Output the (x, y) coordinate of the center of the cell containing the given text.  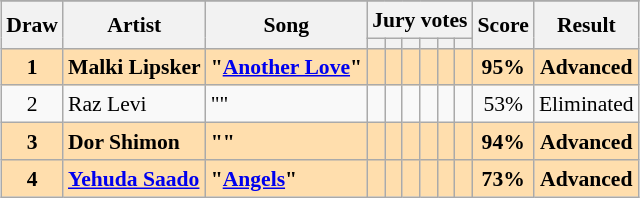
Raz Levi (134, 104)
2 (32, 104)
Jury votes (420, 20)
Song (286, 24)
4 (32, 178)
1 (32, 66)
Eliminated (586, 104)
Yehuda Saado (134, 178)
Draw (32, 24)
53% (504, 104)
"Angels" (286, 178)
3 (32, 142)
"Another Love" (286, 66)
94% (504, 142)
Dor Shimon (134, 142)
Artist (134, 24)
73% (504, 178)
Malki Lipsker (134, 66)
95% (504, 66)
Score (504, 24)
Result (586, 24)
